Provide the (X, Y) coordinate of the cell's center where the given text is located.  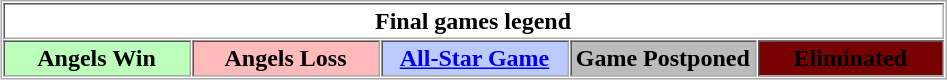
All-Star Game (475, 58)
Eliminated (850, 58)
Game Postponed (663, 58)
Final games legend (473, 21)
Angels Win (97, 58)
Angels Loss (286, 58)
